Return the (x, y) coordinate for the center point of the cell that contains the specified text.  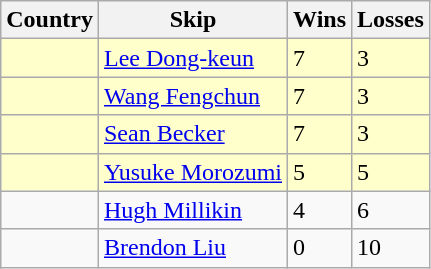
Losses (391, 20)
Brendon Liu (192, 248)
10 (391, 248)
Wang Fengchun (192, 96)
Hugh Millikin (192, 210)
Wins (320, 20)
Lee Dong-keun (192, 58)
Yusuke Morozumi (192, 172)
6 (391, 210)
0 (320, 248)
4 (320, 210)
Sean Becker (192, 134)
Skip (192, 20)
Country (50, 20)
